For the text-containing cell, return its midpoint in (x, y) coordinate format. 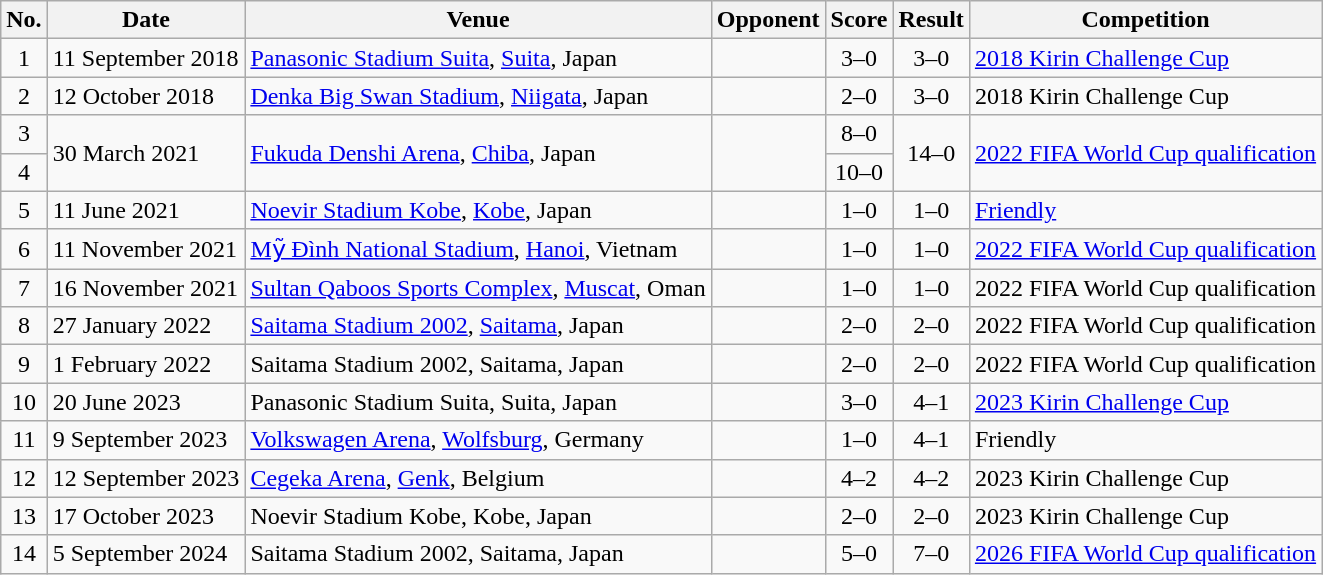
Cegeka Arena, Genk, Belgium (478, 478)
Date (146, 20)
5 September 2024 (146, 554)
Venue (478, 20)
Mỹ Đình National Stadium, Hanoi, Vietnam (478, 249)
20 June 2023 (146, 402)
27 January 2022 (146, 326)
5–0 (859, 554)
5 (24, 210)
Result (931, 20)
Score (859, 20)
17 October 2023 (146, 516)
11 November 2021 (146, 249)
14 (24, 554)
Competition (1145, 20)
7 (24, 288)
Denka Big Swan Stadium, Niigata, Japan (478, 96)
Fukuda Denshi Arena, Chiba, Japan (478, 153)
12 October 2018 (146, 96)
10 (24, 402)
14–0 (931, 153)
8 (24, 326)
7–0 (931, 554)
2 (24, 96)
Volkswagen Arena, Wolfsburg, Germany (478, 440)
1 February 2022 (146, 364)
3 (24, 134)
No. (24, 20)
2026 FIFA World Cup qualification (1145, 554)
4 (24, 172)
13 (24, 516)
11 September 2018 (146, 58)
8–0 (859, 134)
11 June 2021 (146, 210)
9 (24, 364)
6 (24, 249)
10–0 (859, 172)
11 (24, 440)
12 September 2023 (146, 478)
30 March 2021 (146, 153)
Sultan Qaboos Sports Complex, Muscat, Oman (478, 288)
9 September 2023 (146, 440)
12 (24, 478)
1 (24, 58)
Opponent (768, 20)
16 November 2021 (146, 288)
